Pinpoint the cell where the given text exists, returning its (X, Y) midpoint coordinate. 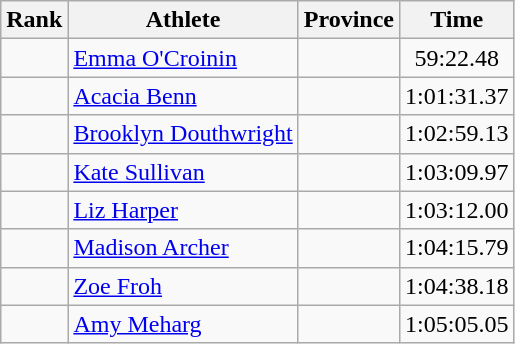
1:03:12.00 (457, 210)
Time (457, 20)
59:22.48 (457, 58)
1:01:31.37 (457, 96)
Zoe Froh (183, 286)
Athlete (183, 20)
Amy Meharg (183, 324)
1:02:59.13 (457, 134)
1:05:05.05 (457, 324)
Brooklyn Douthwright (183, 134)
Liz Harper (183, 210)
Acacia Benn (183, 96)
1:04:38.18 (457, 286)
Rank (34, 20)
Madison Archer (183, 248)
Kate Sullivan (183, 172)
Province (348, 20)
Emma O'Croinin (183, 58)
1:03:09.97 (457, 172)
1:04:15.79 (457, 248)
